Determine the [x, y] coordinate at the center of the cell enclosing the given text.  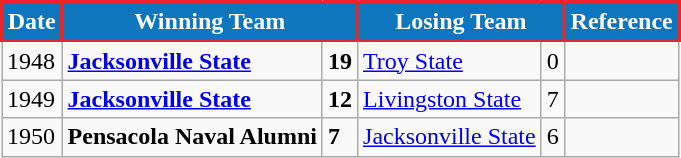
Losing Team [462, 22]
6 [552, 137]
Reference [622, 22]
0 [552, 60]
12 [340, 99]
Pensacola Naval Alumni [192, 137]
Date [32, 22]
Winning Team [210, 22]
1950 [32, 137]
19 [340, 60]
Livingston State [450, 99]
1949 [32, 99]
Troy State [450, 60]
1948 [32, 60]
